Pinpoint the cell where the given text exists, returning its (x, y) midpoint coordinate. 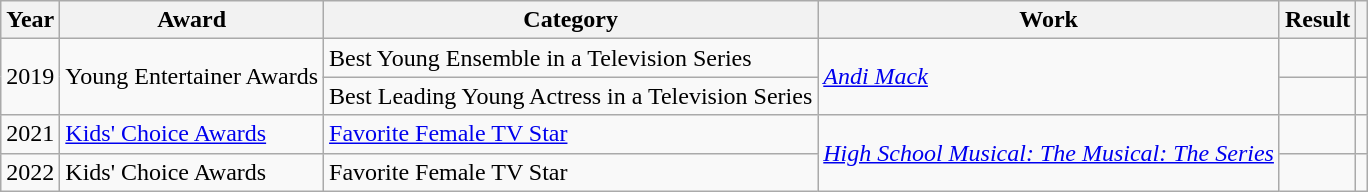
Young Entertainer Awards (192, 77)
Andi Mack (1049, 77)
Best Leading Young Actress in a Television Series (571, 96)
2021 (30, 134)
Best Young Ensemble in a Television Series (571, 58)
2019 (30, 77)
2022 (30, 172)
High School Musical: The Musical: The Series (1049, 153)
Result (1317, 20)
Award (192, 20)
Work (1049, 20)
Year (30, 20)
Category (571, 20)
